Determine the [X, Y] coordinate at the center of the cell enclosing the given text.  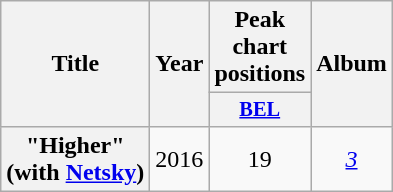
Title [76, 64]
"Higher"(with Netsky) [76, 158]
Peak chart positions [260, 47]
3 [352, 158]
19 [260, 158]
2016 [180, 158]
BEL [260, 110]
Album [352, 64]
Year [180, 64]
